Output the (X, Y) coordinate of the center of the cell containing the given text.  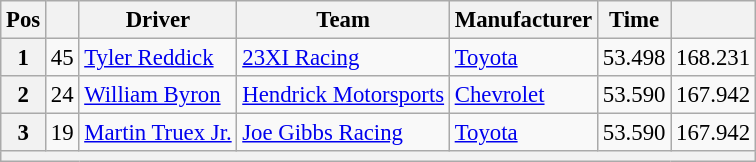
3 (24, 133)
Joe Gibbs Racing (343, 133)
Time (634, 20)
William Byron (158, 95)
Driver (158, 20)
Manufacturer (523, 20)
23XI Racing (343, 58)
Martin Truex Jr. (158, 133)
19 (62, 133)
Hendrick Motorsports (343, 95)
Tyler Reddick (158, 58)
Chevrolet (523, 95)
Team (343, 20)
Pos (24, 20)
53.498 (634, 58)
168.231 (714, 58)
1 (24, 58)
2 (24, 95)
45 (62, 58)
24 (62, 95)
